Locate the cell with the specified text and output its (x, y) center coordinate. 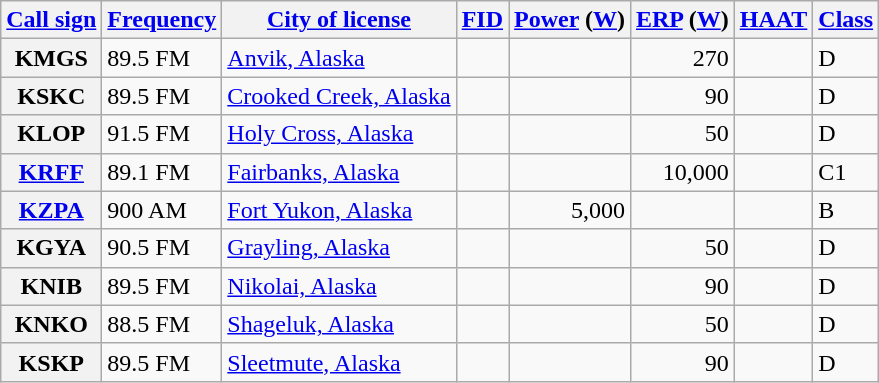
89.1 FM (162, 172)
KNKO (52, 324)
City of license (339, 20)
Anvik, Alaska (339, 58)
91.5 FM (162, 134)
HAAT (774, 20)
Frequency (162, 20)
10,000 (682, 172)
Power (W) (570, 20)
KGYA (52, 248)
Fort Yukon, Alaska (339, 210)
5,000 (570, 210)
Call sign (52, 20)
900 AM (162, 210)
KZPA (52, 210)
90.5 FM (162, 248)
KSKC (52, 96)
Holy Cross, Alaska (339, 134)
Sleetmute, Alaska (339, 362)
KMGS (52, 58)
C1 (846, 172)
Fairbanks, Alaska (339, 172)
Shageluk, Alaska (339, 324)
B (846, 210)
270 (682, 58)
FID (482, 20)
Nikolai, Alaska (339, 286)
KRFF (52, 172)
Grayling, Alaska (339, 248)
ERP (W) (682, 20)
Class (846, 20)
KNIB (52, 286)
Crooked Creek, Alaska (339, 96)
88.5 FM (162, 324)
KSKP (52, 362)
KLOP (52, 134)
